Locate the cell with the specified text and output its (X, Y) center coordinate. 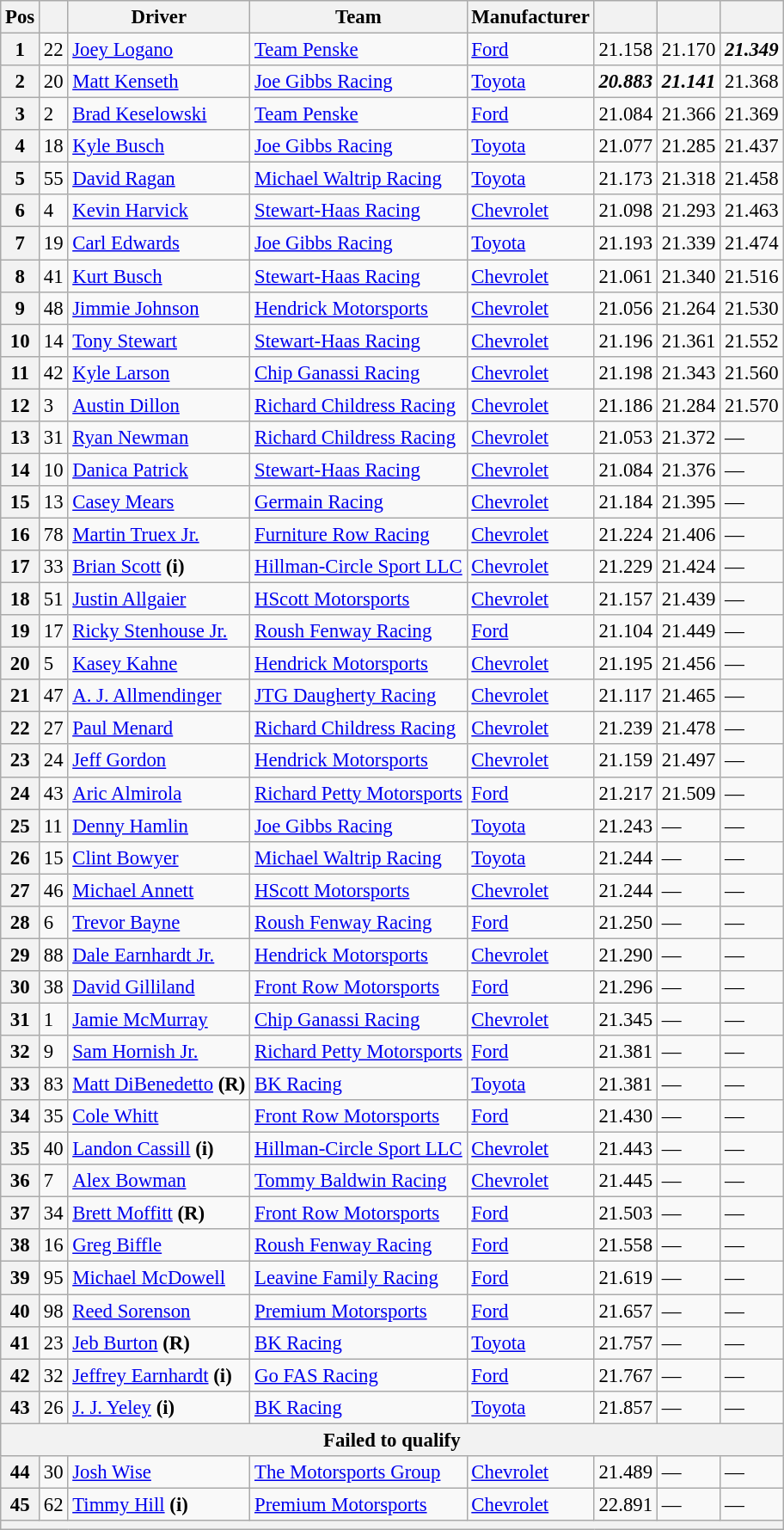
12 (21, 405)
22.891 (626, 1504)
Carl Edwards (159, 243)
21.478 (688, 728)
21.376 (688, 470)
Greg Biffle (159, 1246)
David Ragan (159, 179)
Leavine Family Racing (358, 1278)
39 (21, 1278)
Ricky Stenhouse Jr. (159, 631)
Matt Kenseth (159, 82)
21.552 (751, 341)
Brian Scott (i) (159, 567)
21.516 (751, 276)
21.366 (688, 114)
47 (53, 696)
Team (358, 17)
48 (53, 308)
25 (21, 826)
Kasey Kahne (159, 664)
21.430 (626, 1116)
21 (21, 696)
Ryan Newman (159, 438)
21.184 (626, 502)
Brett Moffitt (R) (159, 1214)
21.349 (751, 50)
21.157 (626, 599)
21.217 (626, 793)
Go FAS Racing (358, 1375)
28 (21, 923)
Sam Hornish Jr. (159, 1052)
21.077 (626, 146)
21.243 (626, 826)
21.757 (626, 1343)
21.369 (751, 114)
20.883 (626, 82)
Driver (159, 17)
21.530 (751, 308)
21.056 (626, 308)
62 (53, 1504)
21.104 (626, 631)
21.264 (688, 308)
21.445 (626, 1181)
21.497 (688, 761)
8 (21, 276)
21.570 (751, 405)
21.158 (626, 50)
21.239 (626, 728)
Manufacturer (530, 17)
Trevor Bayne (159, 923)
Cole Whitt (159, 1116)
21.368 (751, 82)
21.443 (626, 1149)
21.489 (626, 1472)
Reed Sorenson (159, 1311)
21.395 (688, 502)
Jeffrey Earnhardt (i) (159, 1375)
21.458 (751, 179)
21.343 (688, 372)
21.406 (688, 534)
21.186 (626, 405)
21.170 (688, 50)
21.465 (688, 696)
21.296 (626, 987)
Jimmie Johnson (159, 308)
21.285 (688, 146)
21.345 (626, 1019)
21.250 (626, 923)
Tommy Baldwin Racing (358, 1181)
21.449 (688, 631)
21.053 (626, 438)
21.560 (751, 372)
Pos (21, 17)
Michael Annett (159, 890)
21.061 (626, 276)
Michael McDowell (159, 1278)
21.439 (688, 599)
Paul Menard (159, 728)
21.437 (751, 146)
Jeb Burton (R) (159, 1343)
Brad Keselowski (159, 114)
Jamie McMurray (159, 1019)
Justin Allgaier (159, 599)
21.193 (626, 243)
21.372 (688, 438)
21.424 (688, 567)
21.767 (626, 1375)
21.098 (626, 211)
21.361 (688, 341)
21.657 (626, 1311)
Germain Racing (358, 502)
Failed to qualify (392, 1440)
21.229 (626, 567)
Alex Bowman (159, 1181)
Josh Wise (159, 1472)
Landon Cassill (i) (159, 1149)
Timmy Hill (i) (159, 1504)
21.474 (751, 243)
83 (53, 1085)
Aric Almirola (159, 793)
21.117 (626, 696)
Furniture Row Racing (358, 534)
21.284 (688, 405)
J. J. Yeley (i) (159, 1407)
21.195 (626, 664)
Jeff Gordon (159, 761)
36 (21, 1181)
21.173 (626, 179)
88 (53, 955)
Austin Dillon (159, 405)
78 (53, 534)
21.290 (626, 955)
21.558 (626, 1246)
Dale Earnhardt Jr. (159, 955)
Matt DiBenedetto (R) (159, 1085)
Kyle Larson (159, 372)
21.224 (626, 534)
Danica Patrick (159, 470)
Denny Hamlin (159, 826)
Kevin Harvick (159, 211)
21.456 (688, 664)
Martin Truex Jr. (159, 534)
JTG Daugherty Racing (358, 696)
37 (21, 1214)
95 (53, 1278)
21.198 (626, 372)
Joey Logano (159, 50)
Casey Mears (159, 502)
A. J. Allmendinger (159, 696)
21.340 (688, 276)
29 (21, 955)
Tony Stewart (159, 341)
55 (53, 179)
51 (53, 599)
21.857 (626, 1407)
21.159 (626, 761)
21.619 (626, 1278)
21.503 (626, 1214)
21.339 (688, 243)
David Gilliland (159, 987)
Clint Bowyer (159, 857)
21.318 (688, 179)
21.463 (751, 211)
Kurt Busch (159, 276)
98 (53, 1311)
Kyle Busch (159, 146)
21.293 (688, 211)
21.509 (688, 793)
44 (21, 1472)
The Motorsports Group (358, 1472)
45 (21, 1504)
21.141 (688, 82)
21.196 (626, 341)
46 (53, 890)
